Identify which cell holds the provided text, then report its (x, y) central coordinate. 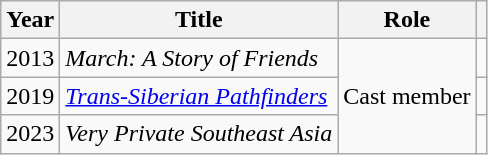
Year (30, 20)
Cast member (407, 96)
March: A Story of Friends (199, 58)
2013 (30, 58)
Title (199, 20)
Very Private Southeast Asia (199, 134)
Trans-Siberian Pathfinders (199, 96)
Role (407, 20)
2023 (30, 134)
2019 (30, 96)
